From the cell containing the given text, extract its center point as (X, Y) coordinate. 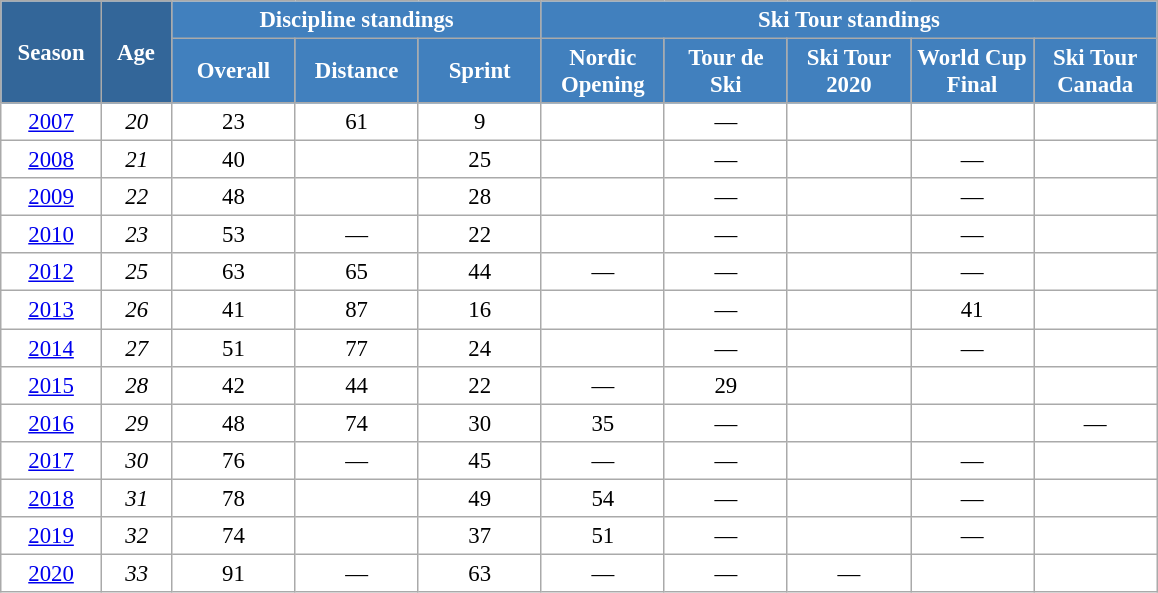
16 (480, 310)
2009 (52, 197)
2007 (52, 122)
2008 (52, 160)
24 (480, 348)
76 (234, 460)
37 (480, 536)
2012 (52, 273)
87 (356, 310)
45 (480, 460)
Ski Tour2020 (848, 72)
53 (234, 235)
49 (480, 498)
NordicOpening (602, 72)
40 (234, 160)
Tour deSki (726, 72)
2019 (52, 536)
Ski TourCanada (1096, 72)
Age (136, 52)
2013 (52, 310)
26 (136, 310)
World CupFinal (972, 72)
61 (356, 122)
Distance (356, 72)
2018 (52, 498)
91 (234, 573)
2014 (52, 348)
77 (356, 348)
32 (136, 536)
42 (234, 385)
65 (356, 273)
20 (136, 122)
2015 (52, 385)
Overall (234, 72)
21 (136, 160)
54 (602, 498)
2016 (52, 423)
2017 (52, 460)
Discipline standings (356, 20)
78 (234, 498)
Sprint (480, 72)
27 (136, 348)
2010 (52, 235)
Season (52, 52)
31 (136, 498)
Ski Tour standings (848, 20)
33 (136, 573)
2020 (52, 573)
35 (602, 423)
9 (480, 122)
